Return [x, y] of the center of cell containing provided text 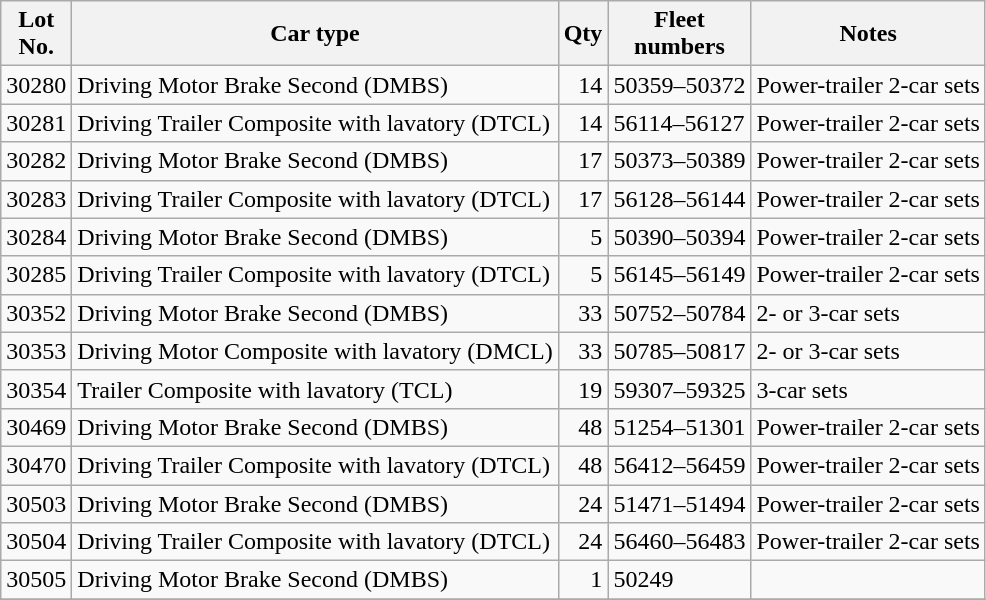
Driving Motor Composite with lavatory (DMCL) [315, 351]
30282 [36, 161]
30354 [36, 389]
30281 [36, 123]
1 [583, 580]
50785–50817 [680, 351]
30285 [36, 275]
56460–56483 [680, 542]
30280 [36, 85]
Trailer Composite with lavatory (TCL) [315, 389]
56145–56149 [680, 275]
30504 [36, 542]
51471–51494 [680, 503]
19 [583, 389]
59307–59325 [680, 389]
50249 [680, 580]
50752–50784 [680, 313]
50359–50372 [680, 85]
Qty [583, 34]
30284 [36, 237]
56412–56459 [680, 465]
56114–56127 [680, 123]
50373–50389 [680, 161]
3-car sets [868, 389]
30352 [36, 313]
30469 [36, 427]
Fleetnumbers [680, 34]
Car type [315, 34]
30353 [36, 351]
LotNo. [36, 34]
30505 [36, 580]
Notes [868, 34]
30470 [36, 465]
50390–50394 [680, 237]
30283 [36, 199]
51254–51301 [680, 427]
56128–56144 [680, 199]
30503 [36, 503]
